From the cell containing the given text, extract its center point as [X, Y] coordinate. 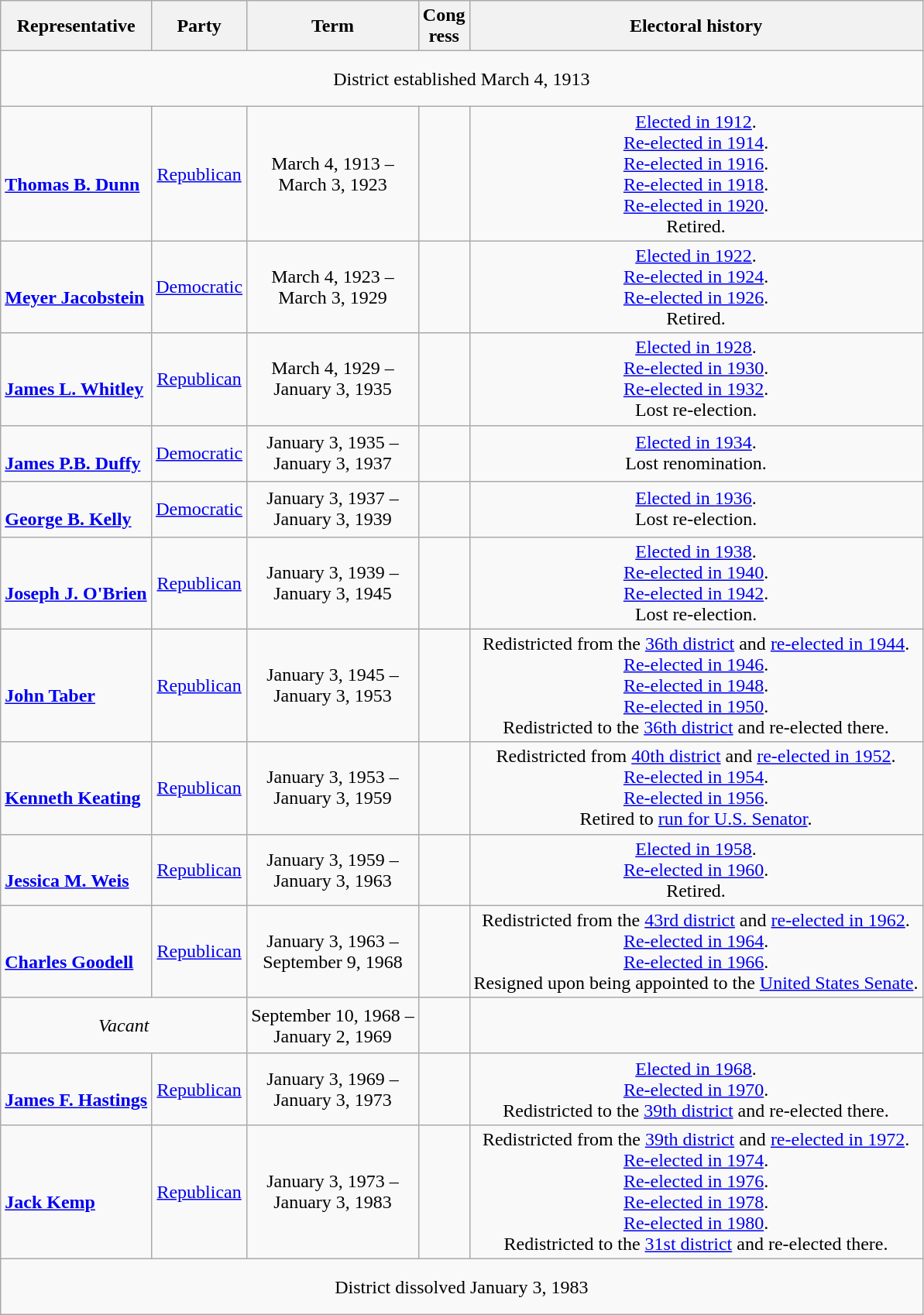
District established March 4, 1913 [462, 79]
James F. Hastings [76, 1089]
January 3, 1959 –January 3, 1963 [333, 870]
January 3, 1939 –January 3, 1945 [333, 582]
January 3, 1937 –January 3, 1939 [333, 509]
Jessica M. Weis [76, 870]
Elected in 1968.Re-elected in 1970.Redistricted to the 39th district and re-elected there. [696, 1089]
January 3, 1935 –January 3, 1937 [333, 453]
Elected in 1922.Re-elected in 1924.Re-elected in 1926.Retired. [696, 287]
Electoral history [696, 26]
March 4, 1923 –March 3, 1929 [333, 287]
Jack Kemp [76, 1191]
District dissolved January 3, 1983 [462, 1286]
Thomas B. Dunn [76, 173]
January 3, 1969 –January 3, 1973 [333, 1089]
January 3, 1945 –January 3, 1953 [333, 685]
Vacant [124, 1025]
January 3, 1973 –January 3, 1983 [333, 1191]
Representative [76, 26]
John Taber [76, 685]
James P.B. Duffy [76, 453]
Elected in 1934.Lost renomination. [696, 453]
Party [200, 26]
Meyer Jacobstein [76, 287]
March 4, 1929 –January 3, 1935 [333, 379]
Elected in 1958.Re-elected in 1960.Retired. [696, 870]
January 3, 1963 –September 9, 1968 [333, 951]
Redistricted from 40th district and re-elected in 1952.Re-elected in 1954.Re-elected in 1956.Retired to run for U.S. Senator. [696, 788]
Kenneth Keating [76, 788]
George B. Kelly [76, 509]
Term [333, 26]
September 10, 1968 –January 2, 1969 [333, 1025]
Elected in 1936.Lost re-election. [696, 509]
Joseph J. O'Brien [76, 582]
Elected in 1938.Re-elected in 1940.Re-elected in 1942.Lost re-election. [696, 582]
Elected in 1928.Re-elected in 1930.Re-elected in 1932.Lost re-election. [696, 379]
Elected in 1912.Re-elected in 1914.Re-elected in 1916.Re-elected in 1918.Re-elected in 1920.Retired. [696, 173]
Congress [444, 26]
James L. Whitley [76, 379]
January 3, 1953 –January 3, 1959 [333, 788]
March 4, 1913 –March 3, 1923 [333, 173]
Charles Goodell [76, 951]
